Extract the (x, y) coordinate from the center of the cell holding the provided text.  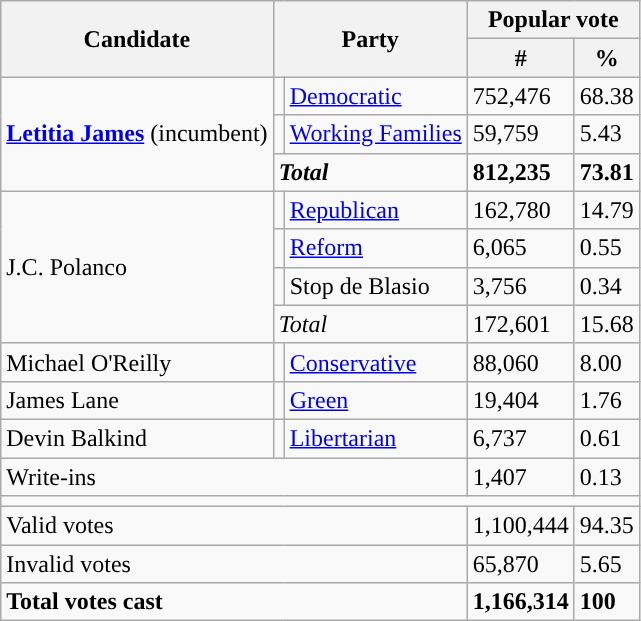
65,870 (520, 564)
1,407 (520, 477)
172,601 (520, 324)
15.68 (606, 324)
Popular vote (553, 20)
5.65 (606, 564)
J.C. Polanco (137, 267)
0.61 (606, 438)
Letitia James (incumbent) (137, 134)
1.76 (606, 400)
5.43 (606, 134)
Michael O'Reilly (137, 362)
19,404 (520, 400)
Candidate (137, 39)
100 (606, 602)
Green (376, 400)
3,756 (520, 286)
1,166,314 (520, 602)
# (520, 58)
Working Families (376, 134)
0.13 (606, 477)
Total votes cast (234, 602)
94.35 (606, 526)
Democratic (376, 96)
88,060 (520, 362)
Devin Balkind (137, 438)
752,476 (520, 96)
8.00 (606, 362)
Reform (376, 248)
812,235 (520, 172)
Conservative (376, 362)
68.38 (606, 96)
% (606, 58)
Republican (376, 210)
73.81 (606, 172)
0.55 (606, 248)
Stop de Blasio (376, 286)
1,100,444 (520, 526)
6,737 (520, 438)
Valid votes (234, 526)
0.34 (606, 286)
Libertarian (376, 438)
James Lane (137, 400)
Write-ins (234, 477)
14.79 (606, 210)
59,759 (520, 134)
162,780 (520, 210)
Party (370, 39)
Invalid votes (234, 564)
6,065 (520, 248)
